Scan for the cell matching the given text and deliver its (X, Y) coordinate at center. 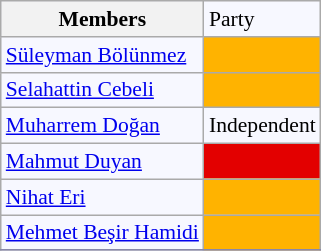
Selahattin Cebeli (102, 90)
Members (102, 19)
Süleyman Bölünmez (102, 55)
Mehmet Beşir Hamidi (102, 233)
Muharrem Doğan (102, 126)
Independent (262, 126)
Mahmut Duyan (102, 162)
Nihat Eri (102, 197)
Party (262, 19)
